Determine the [x, y] coordinate at the center of the cell enclosing the given text.  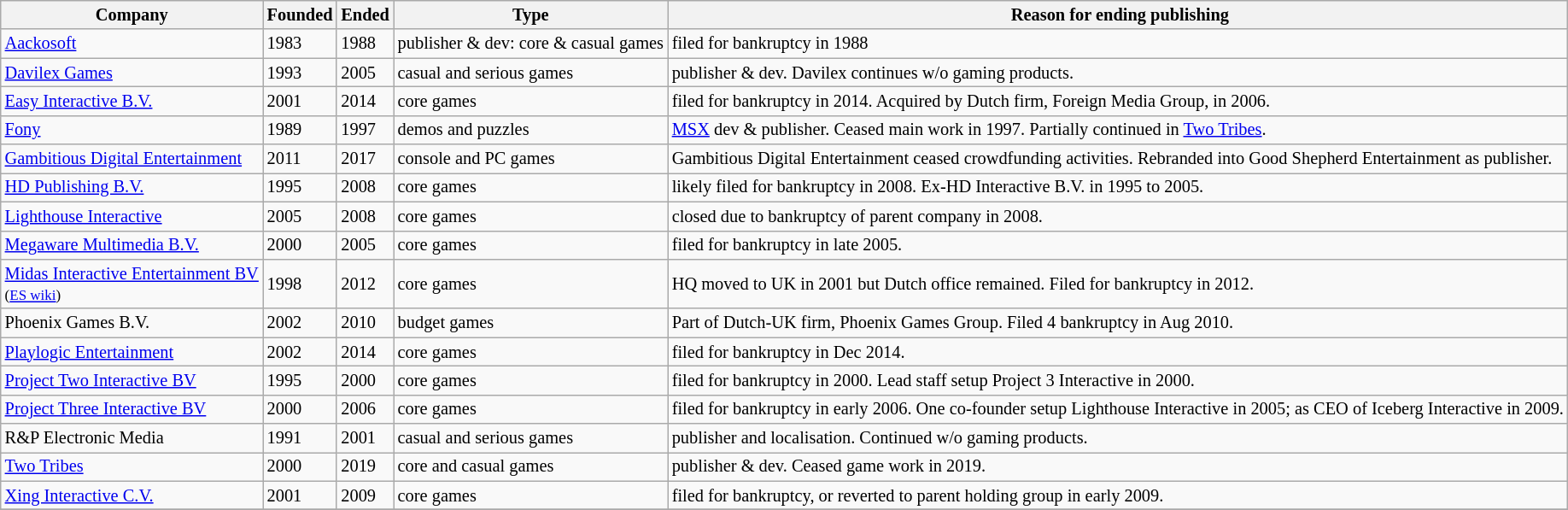
publisher & dev: core & casual games [531, 44]
Aackosoft [132, 44]
Xing Interactive C.V. [132, 495]
Project Three Interactive BV [132, 409]
1993 [301, 73]
Project Two Interactive BV [132, 380]
Two Tribes [132, 466]
Founded [301, 15]
demos and puzzles [531, 130]
1983 [301, 44]
publisher & dev. Davilex continues w/o gaming products. [1118, 73]
Midas Interactive Entertainment BV(ES wiki) [132, 284]
Type [531, 15]
Fony [132, 130]
HQ moved to UK in 2001 but Dutch office remained. Filed for bankruptcy in 2012. [1118, 284]
R&P Electronic Media [132, 438]
Phoenix Games B.V. [132, 323]
filed for bankruptcy, or reverted to parent holding group in early 2009. [1118, 495]
budget games [531, 323]
Company [132, 15]
core and casual games [531, 466]
filed for bankruptcy in Dec 2014. [1118, 352]
1989 [301, 130]
Gambitious Digital Entertainment ceased crowdfunding activities. Rebranded into Good Shepherd Entertainment as publisher. [1118, 159]
publisher & dev. Ceased game work in 2019. [1118, 466]
Reason for ending publishing [1118, 15]
Easy Interactive B.V. [132, 101]
filed for bankruptcy in early 2006. One co-founder setup Lighthouse Interactive in 2005; as CEO of Iceberg Interactive in 2009. [1118, 409]
HD Publishing B.V. [132, 187]
Playlogic Entertainment [132, 352]
2011 [301, 159]
2006 [365, 409]
console and PC games [531, 159]
filed for bankruptcy in late 2005. [1118, 245]
Part of Dutch-UK firm, Phoenix Games Group. Filed 4 bankruptcy in Aug 2010. [1118, 323]
2009 [365, 495]
filed for bankruptcy in 2000. Lead staff setup Project 3 Interactive in 2000. [1118, 380]
2019 [365, 466]
Ended [365, 15]
publisher and localisation. Continued w/o gaming products. [1118, 438]
1997 [365, 130]
Gambitious Digital Entertainment [132, 159]
2017 [365, 159]
likely filed for bankruptcy in 2008. Ex-HD Interactive B.V. in 1995 to 2005. [1118, 187]
Megaware Multimedia B.V. [132, 245]
filed for bankruptcy in 1988 [1118, 44]
filed for bankruptcy in 2014. Acquired by Dutch firm, Foreign Media Group, in 2006. [1118, 101]
MSX dev & publisher. Ceased main work in 1997. Partially continued in Two Tribes. [1118, 130]
closed due to bankruptcy of parent company in 2008. [1118, 216]
2010 [365, 323]
Lighthouse Interactive [132, 216]
1991 [301, 438]
Davilex Games [132, 73]
1988 [365, 44]
1998 [301, 284]
2012 [365, 284]
